Identify which cell holds the provided text, then report its (X, Y) central coordinate. 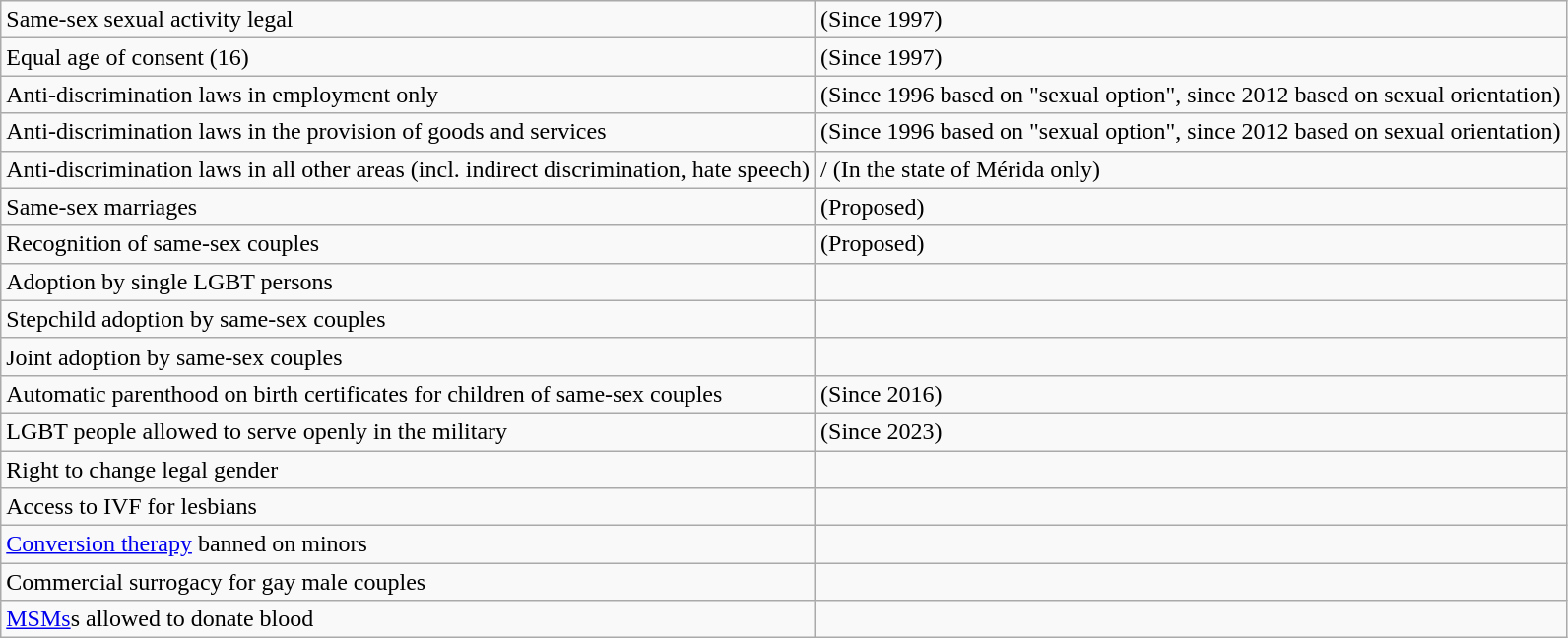
Automatic parenthood on birth certificates for children of same-sex couples (408, 394)
Stepchild adoption by same-sex couples (408, 319)
Anti-discrimination laws in the provision of goods and services (408, 132)
LGBT people allowed to serve openly in the military (408, 431)
(Since 2016) (1191, 394)
Commercial surrogacy for gay male couples (408, 582)
/ (In the state of Mérida only) (1191, 169)
Joint adoption by same-sex couples (408, 356)
Same-sex marriages (408, 207)
Access to IVF for lesbians (408, 507)
Anti-discrimination laws in employment only (408, 95)
Right to change legal gender (408, 470)
Recognition of same-sex couples (408, 244)
(Since 2023) (1191, 431)
MSMss allowed to donate blood (408, 619)
Adoption by single LGBT persons (408, 282)
Same-sex sexual activity legal (408, 20)
Conversion therapy banned on minors (408, 544)
Anti-discrimination laws in all other areas (incl. indirect discrimination, hate speech) (408, 169)
Equal age of consent (16) (408, 57)
